Provide the (X, Y) coordinate of the cell's center where the given text is located.  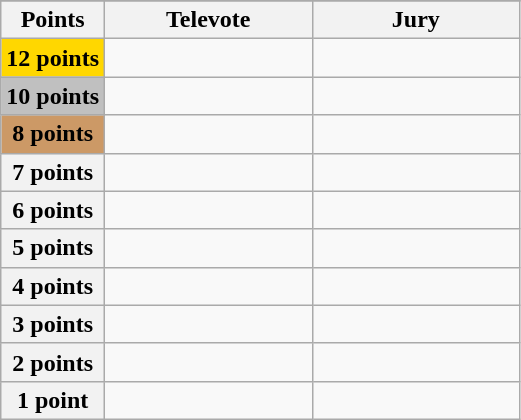
10 points (53, 96)
1 point (53, 400)
4 points (53, 286)
5 points (53, 248)
12 points (53, 58)
Jury (416, 20)
2 points (53, 362)
Televote (209, 20)
Points (53, 20)
8 points (53, 134)
6 points (53, 210)
3 points (53, 324)
7 points (53, 172)
